Extract the [x, y] coordinate from the center of the cell holding the provided text.  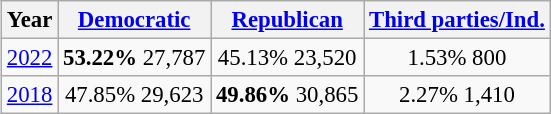
2018 [30, 95]
2.27% 1,410 [458, 95]
53.22% 27,787 [134, 58]
47.85% 29,623 [134, 95]
Third parties/Ind. [458, 20]
1.53% 800 [458, 58]
2022 [30, 58]
45.13% 23,520 [288, 58]
49.86% 30,865 [288, 95]
Year [30, 20]
Democratic [134, 20]
Republican [288, 20]
